Return [X, Y] of the center of cell containing provided text 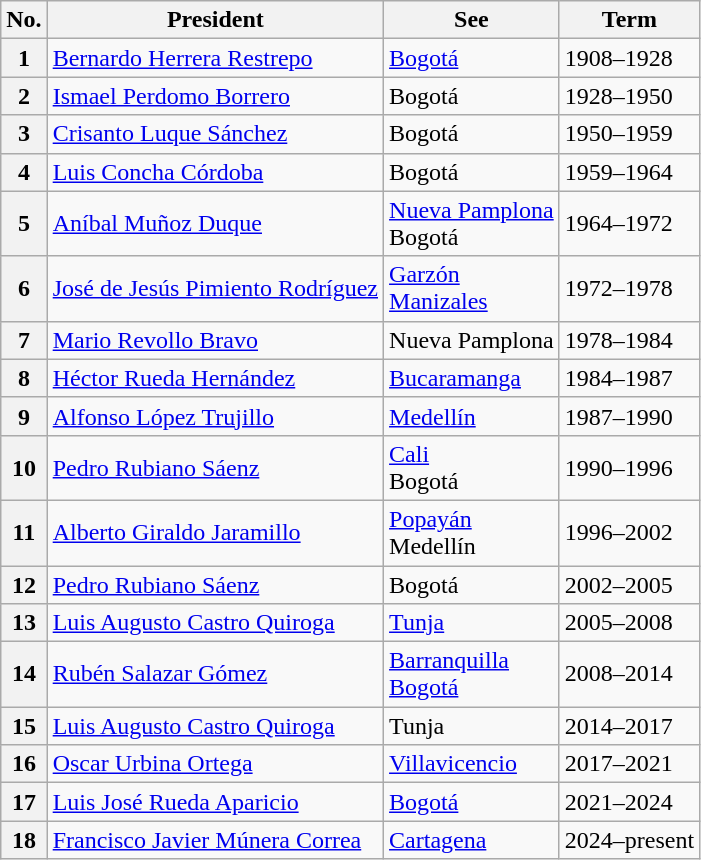
BarranquillaBogotá [472, 674]
Nueva Pamplona [472, 340]
José de Jesús Pimiento Rodríguez [215, 288]
No. [24, 20]
Ismael Perdomo Borrero [215, 96]
CaliBogotá [472, 468]
Luis Concha Córdoba [215, 172]
Oscar Urbina Ortega [215, 764]
2 [24, 96]
1950–1959 [629, 134]
1996–2002 [629, 532]
11 [24, 532]
1987–1990 [629, 416]
Francisco Javier Múnera Correa [215, 840]
Rubén Salazar Gómez [215, 674]
2017–2021 [629, 764]
Villavicencio [472, 764]
1 [24, 58]
14 [24, 674]
7 [24, 340]
Cartagena [472, 840]
1928–1950 [629, 96]
Term [629, 20]
16 [24, 764]
1964–1972 [629, 224]
8 [24, 378]
3 [24, 134]
5 [24, 224]
1972–1978 [629, 288]
Mario Revollo Bravo [215, 340]
GarzónManizales [472, 288]
2014–2017 [629, 726]
2002–2005 [629, 585]
1959–1964 [629, 172]
1978–1984 [629, 340]
See [472, 20]
2005–2008 [629, 623]
Crisanto Luque Sánchez [215, 134]
Nueva PamplonaBogotá [472, 224]
Aníbal Muñoz Duque [215, 224]
Medellín [472, 416]
Alfonso López Trujillo [215, 416]
President [215, 20]
2008–2014 [629, 674]
13 [24, 623]
1908–1928 [629, 58]
Luis José Rueda Aparicio [215, 802]
1984–1987 [629, 378]
Alberto Giraldo Jaramillo [215, 532]
1990–1996 [629, 468]
10 [24, 468]
4 [24, 172]
2021–2024 [629, 802]
18 [24, 840]
Bernardo Herrera Restrepo [215, 58]
12 [24, 585]
17 [24, 802]
15 [24, 726]
PopayánMedellín [472, 532]
6 [24, 288]
2024–present [629, 840]
9 [24, 416]
Bucaramanga [472, 378]
Héctor Rueda Hernández [215, 378]
